Extract the (x, y) coordinate from the center of the cell holding the provided text.  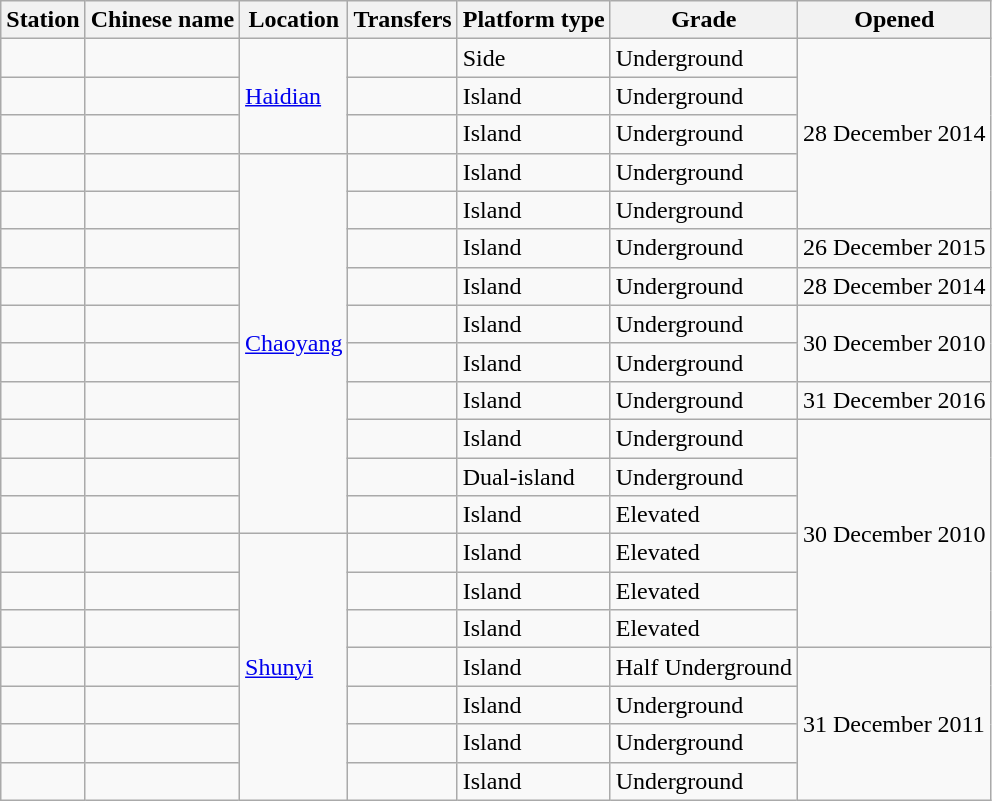
Opened (894, 20)
Chaoyang (294, 344)
31 December 2011 (894, 724)
Station (43, 20)
Shunyi (294, 667)
Platform type (534, 20)
Dual-island (534, 477)
Location (294, 20)
Haidian (294, 96)
26 December 2015 (894, 248)
Side (534, 58)
Half Underground (704, 667)
Chinese name (162, 20)
Transfers (402, 20)
31 December 2016 (894, 400)
Grade (704, 20)
